Return (X, Y) of the center of cell containing provided text 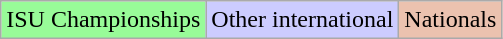
ISU Championships (104, 20)
Nationals (450, 20)
Other international (302, 20)
